Detect which cell encompasses the target text, then output its [x, y] center coordinate. 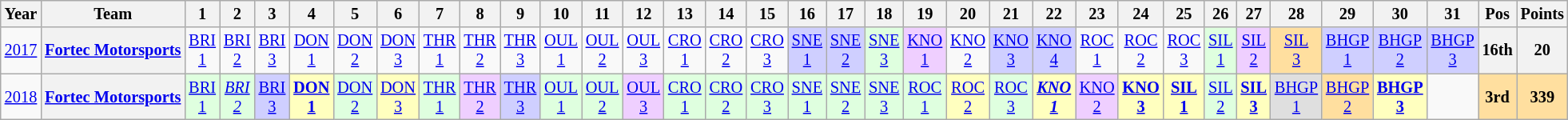
30 [1400, 14]
17 [846, 14]
24 [1140, 14]
2018 [21, 97]
26 [1220, 14]
23 [1097, 14]
2017 [21, 50]
29 [1347, 14]
3rd [1498, 97]
10 [561, 14]
18 [884, 14]
14 [726, 14]
Points [1542, 14]
6 [398, 14]
15 [767, 14]
5 [355, 14]
27 [1253, 14]
8 [480, 14]
9 [520, 14]
31 [1453, 14]
339 [1542, 97]
13 [685, 14]
28 [1296, 14]
Team [113, 14]
12 [643, 14]
16th [1498, 50]
25 [1184, 14]
1 [202, 14]
Year [21, 14]
11 [603, 14]
22 [1054, 14]
2 [237, 14]
4 [312, 14]
21 [1011, 14]
19 [925, 14]
3 [273, 14]
Pos [1498, 14]
7 [440, 14]
16 [807, 14]
KNO4 [1054, 50]
